Output the [X, Y] coordinate of the center of the cell containing the given text.  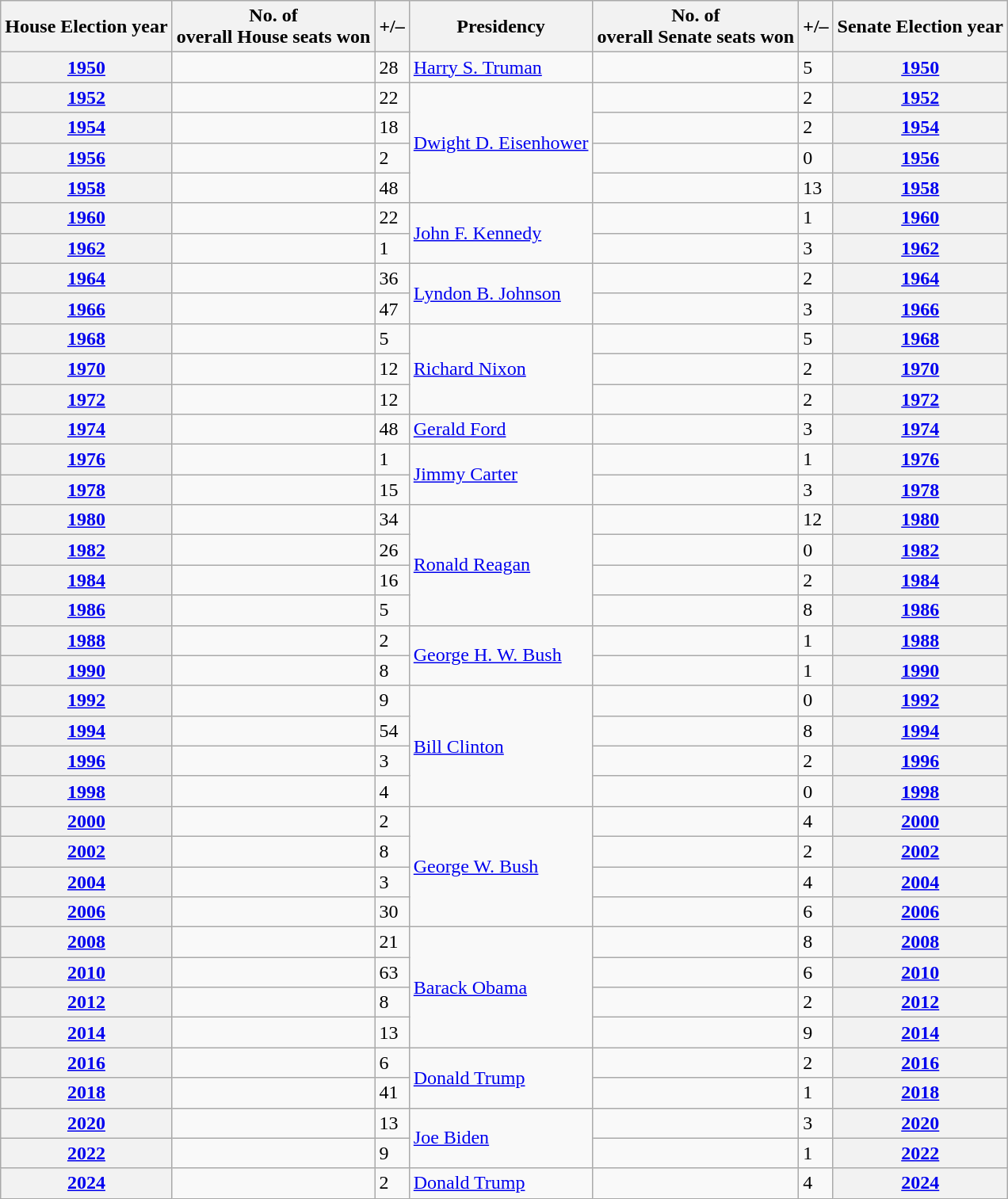
Bill Clinton [501, 746]
Gerald Ford [501, 430]
Ronald Reagan [501, 565]
Presidency [501, 27]
George W. Bush [501, 866]
34 [391, 520]
18 [391, 128]
21 [391, 942]
Richard Nixon [501, 368]
28 [391, 67]
Jimmy Carter [501, 475]
47 [391, 308]
41 [391, 1093]
George H. W. Bush [501, 655]
36 [391, 278]
John F. Kennedy [501, 233]
No. ofoverall Senate seats won [696, 27]
Harry S. Truman [501, 67]
Dwight D. Eisenhower [501, 143]
Lyndon B. Johnson [501, 293]
House Election year [86, 27]
16 [391, 580]
26 [391, 550]
Joe Biden [501, 1138]
15 [391, 490]
63 [391, 972]
No. ofoverall House seats won [273, 27]
Barack Obama [501, 987]
Senate Election year [920, 27]
54 [391, 731]
30 [391, 912]
